Return (x, y) of the center of cell containing provided text 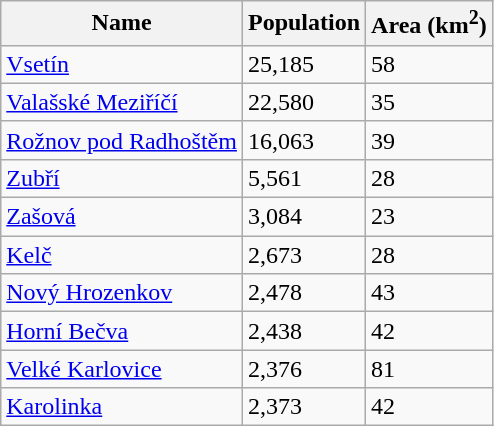
Horní Bečva (122, 331)
Kelč (122, 255)
22,580 (304, 102)
81 (430, 369)
35 (430, 102)
Population (304, 24)
Nový Hrozenkov (122, 293)
23 (430, 217)
16,063 (304, 140)
Vsetín (122, 64)
25,185 (304, 64)
5,561 (304, 178)
Area (km2) (430, 24)
Zubří (122, 178)
3,084 (304, 217)
Rožnov pod Radhoštěm (122, 140)
Zašová (122, 217)
Karolinka (122, 407)
Velké Karlovice (122, 369)
2,478 (304, 293)
2,376 (304, 369)
2,438 (304, 331)
Valašské Meziříčí (122, 102)
39 (430, 140)
2,373 (304, 407)
58 (430, 64)
Name (122, 24)
2,673 (304, 255)
43 (430, 293)
